Return the (x, y) coordinate for the center point of the cell that contains the specified text.  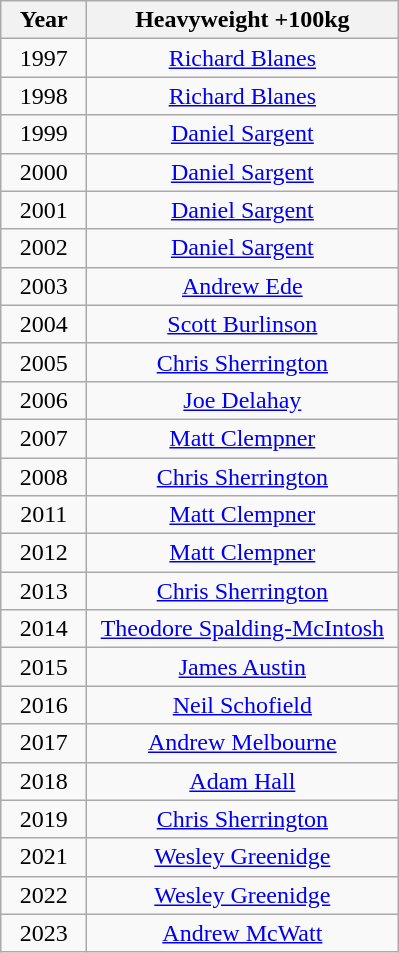
2015 (44, 667)
Andrew Ede (242, 286)
Scott Burlinson (242, 324)
2016 (44, 705)
2019 (44, 819)
Heavyweight +100kg (242, 20)
Joe Delahay (242, 400)
2011 (44, 515)
Andrew McWatt (242, 933)
Theodore Spalding-McIntosh (242, 629)
2008 (44, 477)
2014 (44, 629)
Neil Schofield (242, 705)
2000 (44, 172)
2003 (44, 286)
Year (44, 20)
2012 (44, 553)
2004 (44, 324)
1999 (44, 134)
1998 (44, 96)
2007 (44, 438)
James Austin (242, 667)
2018 (44, 781)
2002 (44, 248)
2017 (44, 743)
Adam Hall (242, 781)
2001 (44, 210)
2021 (44, 857)
1997 (44, 58)
2006 (44, 400)
Andrew Melbourne (242, 743)
2023 (44, 933)
2022 (44, 895)
2005 (44, 362)
2013 (44, 591)
